Provide the [x, y] coordinate of the cell's center where the given text is located.  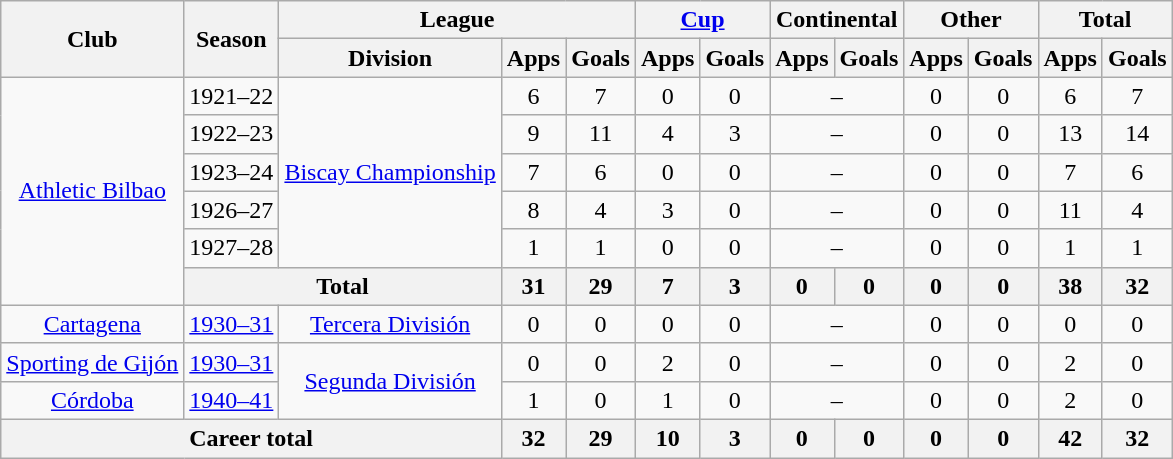
Segunda División [390, 381]
Season [232, 39]
Tercera División [390, 324]
1922–23 [232, 134]
1921–22 [232, 96]
Career total [252, 438]
9 [533, 134]
Continental [837, 20]
1926–27 [232, 210]
31 [533, 286]
Sporting de Gijón [92, 362]
Córdoba [92, 400]
Athletic Bilbao [92, 191]
Cup [702, 20]
Club [92, 39]
8 [533, 210]
14 [1137, 134]
1927–28 [232, 248]
10 [667, 438]
1940–41 [232, 400]
Division [390, 58]
Cartagena [92, 324]
Biscay Championship [390, 172]
Other [971, 20]
1923–24 [232, 172]
42 [1070, 438]
38 [1070, 286]
League [458, 20]
13 [1070, 134]
